Determine the [X, Y] coordinate at the center of the cell enclosing the given text.  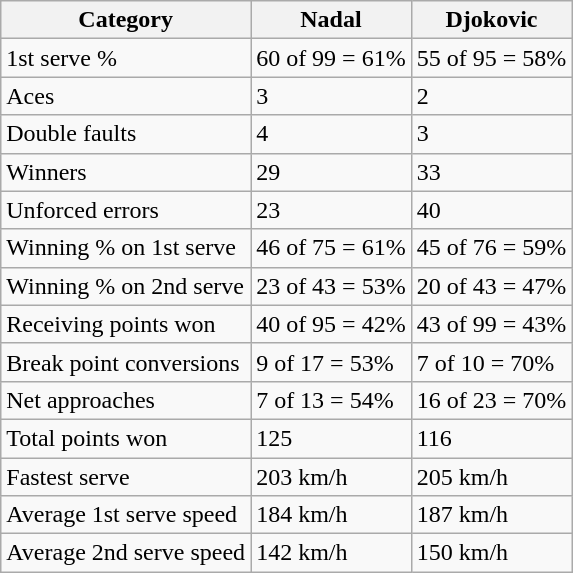
16 of 23 = 70% [492, 400]
4 [332, 134]
187 km/h [492, 515]
33 [492, 172]
Receiving points won [126, 324]
29 [332, 172]
2 [492, 96]
Winning % on 2nd serve [126, 286]
40 [492, 210]
Djokovic [492, 20]
55 of 95 = 58% [492, 58]
116 [492, 438]
Fastest serve [126, 477]
43 of 99 = 43% [492, 324]
9 of 17 = 53% [332, 362]
45 of 76 = 59% [492, 248]
125 [332, 438]
203 km/h [332, 477]
142 km/h [332, 553]
Category [126, 20]
23 [332, 210]
Break point conversions [126, 362]
46 of 75 = 61% [332, 248]
40 of 95 = 42% [332, 324]
205 km/h [492, 477]
7 of 13 = 54% [332, 400]
Total points won [126, 438]
1st serve % [126, 58]
Average 2nd serve speed [126, 553]
184 km/h [332, 515]
20 of 43 = 47% [492, 286]
Unforced errors [126, 210]
Nadal [332, 20]
60 of 99 = 61% [332, 58]
Aces [126, 96]
Double faults [126, 134]
Winning % on 1st serve [126, 248]
150 km/h [492, 553]
Winners [126, 172]
7 of 10 = 70% [492, 362]
23 of 43 = 53% [332, 286]
Average 1st serve speed [126, 515]
Net approaches [126, 400]
